Output the (X, Y) coordinate of the center of the cell containing the given text.  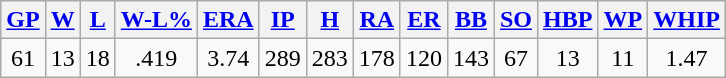
SO (516, 20)
RA (376, 20)
18 (98, 58)
WP (623, 20)
GP (23, 20)
120 (424, 58)
WHIP (687, 20)
11 (623, 58)
BB (470, 20)
HBP (568, 20)
289 (282, 58)
.419 (156, 58)
61 (23, 58)
ER (424, 20)
L (98, 20)
H (330, 20)
W (62, 20)
178 (376, 58)
3.74 (228, 58)
67 (516, 58)
143 (470, 58)
283 (330, 58)
IP (282, 20)
ERA (228, 20)
W-L% (156, 20)
1.47 (687, 58)
